Determine the [X, Y] coordinate at the center of the cell enclosing the given text.  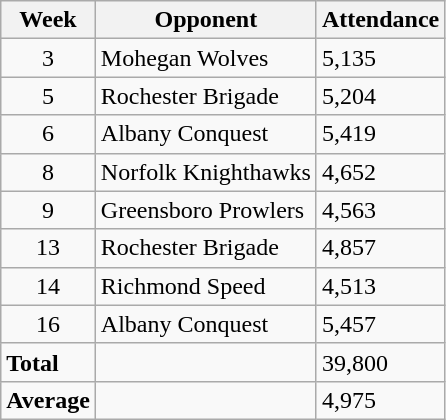
4,857 [380, 248]
5,419 [380, 134]
4,975 [380, 400]
Mohegan Wolves [206, 58]
4,563 [380, 210]
Norfolk Knighthawks [206, 172]
39,800 [380, 362]
5,135 [380, 58]
6 [48, 134]
9 [48, 210]
4,513 [380, 286]
16 [48, 324]
4,652 [380, 172]
Attendance [380, 20]
Greensboro Prowlers [206, 210]
Week [48, 20]
8 [48, 172]
Richmond Speed [206, 286]
5 [48, 96]
14 [48, 286]
13 [48, 248]
Opponent [206, 20]
3 [48, 58]
Average [48, 400]
Total [48, 362]
5,457 [380, 324]
5,204 [380, 96]
